Detect which cell encompasses the target text, then output its [x, y] center coordinate. 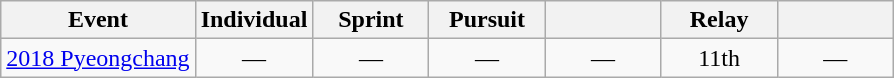
Relay [719, 20]
Individual [254, 20]
2018 Pyeongchang [98, 58]
Pursuit [487, 20]
Event [98, 20]
11th [719, 58]
Sprint [371, 20]
